Detect which cell encompasses the target text, then output its (X, Y) center coordinate. 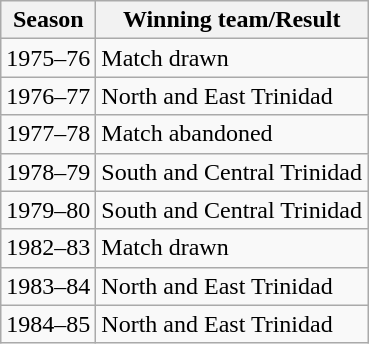
1982–83 (48, 248)
1977–78 (48, 134)
1979–80 (48, 210)
1983–84 (48, 286)
Season (48, 20)
1975–76 (48, 58)
1978–79 (48, 172)
1984–85 (48, 324)
1976–77 (48, 96)
Match abandoned (232, 134)
Winning team/Result (232, 20)
